Locate the cell with the specified text and output its [x, y] center coordinate. 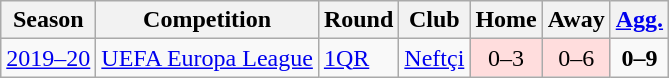
Home [506, 20]
2019–20 [48, 58]
1QR [358, 58]
0–3 [506, 58]
Agg. [639, 20]
Neftçi [434, 58]
Round [358, 20]
Competition [208, 20]
0–6 [576, 58]
UEFA Europa League [208, 58]
Away [576, 20]
Club [434, 20]
Season [48, 20]
0–9 [639, 58]
